Capture the cell that displays the provided text and extract its (X, Y) central coordinate. 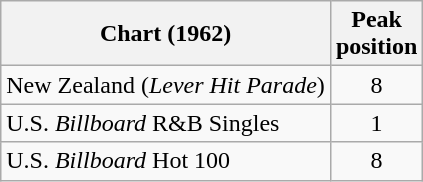
New Zealand (Lever Hit Parade) (166, 85)
1 (376, 123)
Chart (1962) (166, 34)
Peakposition (376, 34)
U.S. Billboard Hot 100 (166, 161)
U.S. Billboard R&B Singles (166, 123)
